Find where the given text appears and provide that cell's center as (X, Y) coordinate. 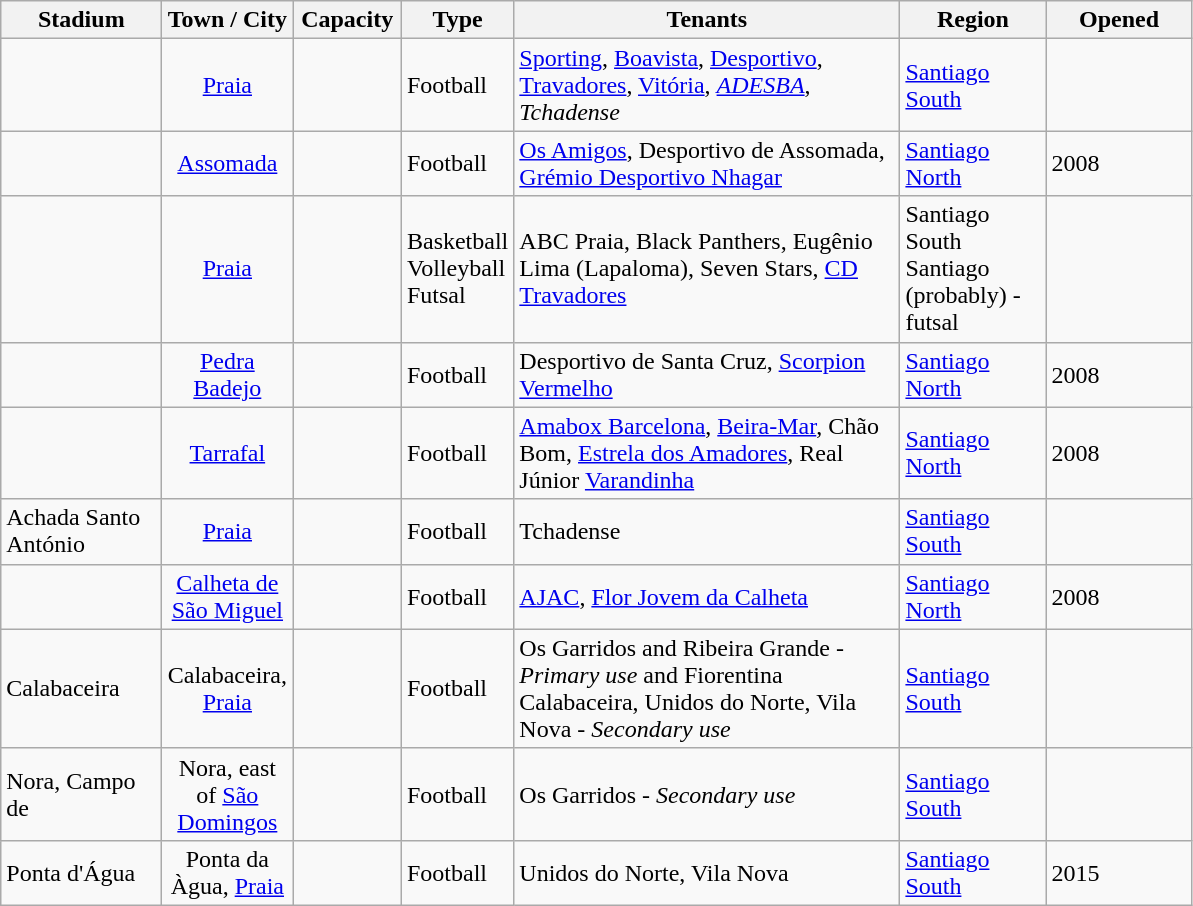
Capacity (348, 20)
Tarrafal (228, 453)
Achada Santo António (82, 532)
Type (457, 20)
Amabox Barcelona, Beira-Mar, Chão Bom, Estrela dos Amadores, Real Júnior Varandinha (707, 453)
Assomada (228, 164)
Desportivo de Santa Cruz, Scorpion Vermelho (707, 374)
Tenants (707, 20)
Os Amigos, Desportivo de Assomada, Grémio Desportivo Nhagar (707, 164)
Town / City (228, 20)
Os Garridos and Ribeira Grande - Primary use and Fiorentina Calabaceira, Unidos do Norte, Vila Nova - Secondary use (707, 688)
Nora, east of São Domingos (228, 794)
Calheta de São Miguel (228, 596)
Os Garridos - Secondary use (707, 794)
Calabaceira, Praia (228, 688)
Pedra Badejo (228, 374)
Sporting, Boavista, Desportivo, Travadores, Vitória, ADESBA, Tchadense (707, 85)
Ponta d'Água (82, 872)
Stadium (82, 20)
Ponta da Àgua, Praia (228, 872)
2015 (1119, 872)
AJAC, Flor Jovem da Calheta (707, 596)
Nora, Campo de (82, 794)
Calabaceira (82, 688)
ABC Praia, Black Panthers, Eugênio Lima (Lapaloma), Seven Stars, CD Travadores (707, 269)
Opened (1119, 20)
Unidos do Norte, Vila Nova (707, 872)
Region (973, 20)
BasketballVolleyballFutsal (457, 269)
Tchadense (707, 532)
Santiago SouthSantiago (probably) - futsal (973, 269)
